From the cell containing the given text, extract its center point as [x, y] coordinate. 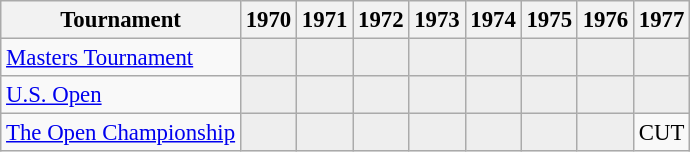
The Open Championship [121, 133]
U.S. Open [121, 95]
1975 [549, 20]
CUT [661, 133]
1977 [661, 20]
1970 [268, 20]
Tournament [121, 20]
1976 [605, 20]
1971 [325, 20]
1974 [493, 20]
Masters Tournament [121, 58]
1972 [381, 20]
1973 [437, 20]
